Detect which cell encompasses the target text, then output its [x, y] center coordinate. 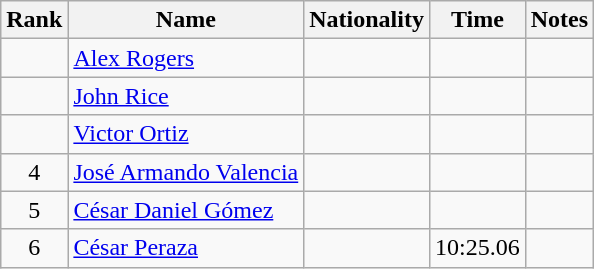
4 [34, 172]
Time [477, 20]
César Daniel Gómez [186, 210]
5 [34, 210]
6 [34, 248]
10:25.06 [477, 248]
Notes [559, 20]
José Armando Valencia [186, 172]
César Peraza [186, 248]
Alex Rogers [186, 58]
Nationality [367, 20]
John Rice [186, 96]
Name [186, 20]
Rank [34, 20]
Victor Ortiz [186, 134]
